Identify which cell holds the provided text, then report its (x, y) central coordinate. 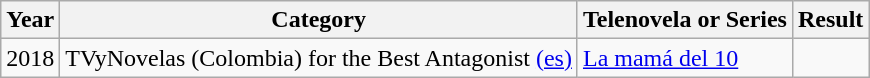
Telenovela or Series (684, 20)
La mamá del 10 (684, 58)
TVyNovelas (Colombia) for the Best Antagonist (es) (319, 58)
Category (319, 20)
2018 (30, 58)
Result (830, 20)
Year (30, 20)
